Output the (x, y) coordinate of the center of the cell containing the given text.  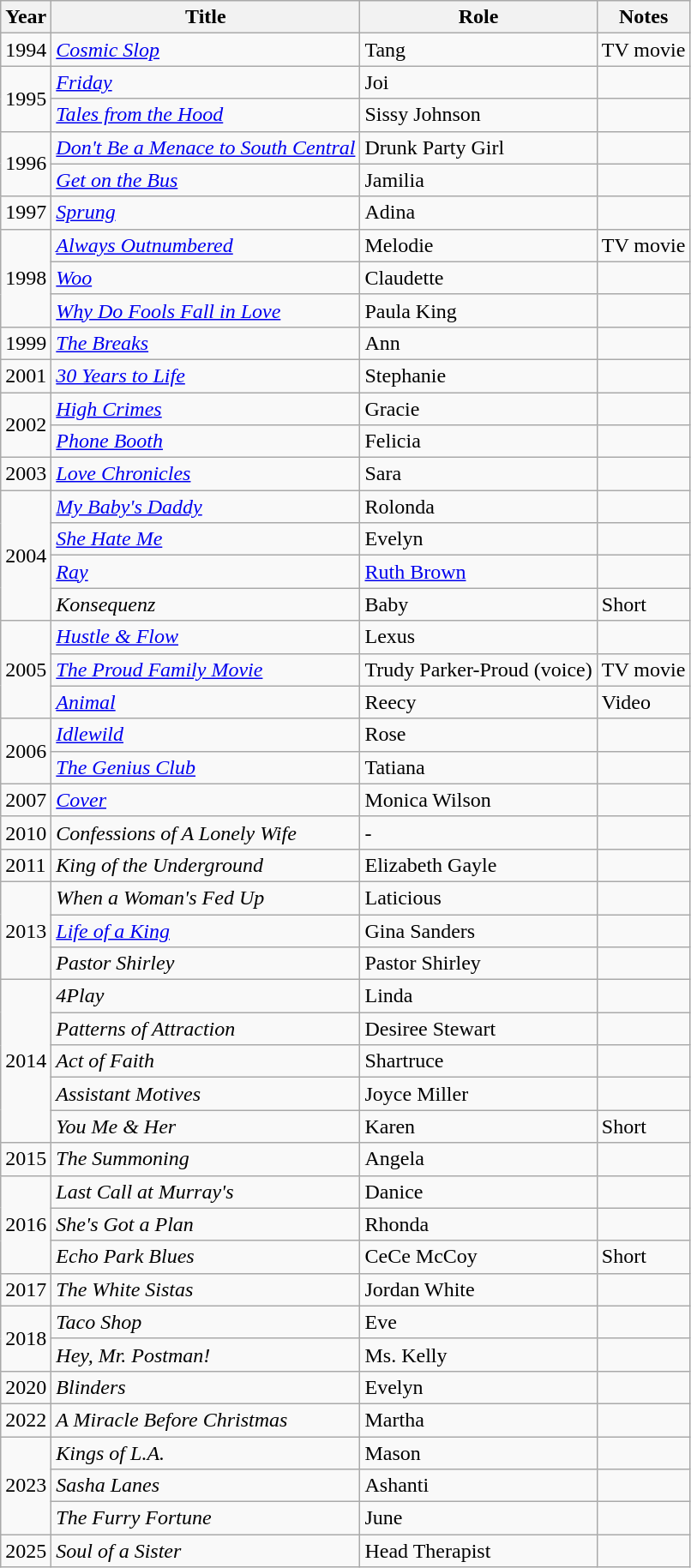
Title (206, 17)
Monica Wilson (478, 800)
Kings of L.A. (206, 1453)
Jamilia (478, 180)
The White Sistas (206, 1289)
Get on the Bus (206, 180)
Rhonda (478, 1224)
2004 (26, 556)
Soul of a Sister (206, 1551)
Last Call at Murray's (206, 1192)
Always Outnumbered (206, 245)
Phone Booth (206, 442)
Animal (206, 702)
Sissy Johnson (478, 115)
Blinders (206, 1387)
2011 (26, 865)
2018 (26, 1338)
Tang (478, 50)
2001 (26, 375)
The Genius Club (206, 767)
Gina Sanders (478, 930)
4Play (206, 996)
Love Chronicles (206, 474)
2014 (26, 1061)
1996 (26, 164)
Joi (478, 82)
Felicia (478, 442)
My Baby's Daddy (206, 507)
2010 (26, 832)
Konsequenz (206, 604)
Rolonda (478, 507)
- (478, 832)
2022 (26, 1420)
2013 (26, 930)
2006 (26, 751)
Ashanti (478, 1486)
2007 (26, 800)
The Furry Fortune (206, 1518)
King of the Underground (206, 865)
Baby (478, 604)
The Summoning (206, 1159)
Joyce Miller (478, 1094)
1999 (26, 343)
Shartruce (478, 1061)
Video (643, 702)
1994 (26, 50)
Desiree Stewart (478, 1029)
2023 (26, 1486)
Don't Be a Menace to South Central (206, 147)
2017 (26, 1289)
Why Do Fools Fall in Love (206, 310)
Gracie (478, 409)
2002 (26, 425)
Ann (478, 343)
Trudy Parker-Proud (voice) (478, 670)
The Proud Family Movie (206, 670)
Woo (206, 278)
A Miracle Before Christmas (206, 1420)
2015 (26, 1159)
1995 (26, 99)
You Me & Her (206, 1126)
Patterns of Attraction (206, 1029)
Role (478, 17)
Hustle & Flow (206, 637)
Adina (478, 213)
Mason (478, 1453)
Claudette (478, 278)
CeCe McCoy (478, 1257)
Rose (478, 735)
High Crimes (206, 409)
2020 (26, 1387)
Ray (206, 572)
Melodie (478, 245)
30 Years to Life (206, 375)
She's Got a Plan (206, 1224)
Stephanie (478, 375)
Friday (206, 82)
Drunk Party Girl (478, 147)
Taco Shop (206, 1322)
The Breaks (206, 343)
Laticious (478, 898)
2016 (26, 1224)
2025 (26, 1551)
Paula King (478, 310)
Linda (478, 996)
Act of Faith (206, 1061)
Year (26, 17)
2003 (26, 474)
Reecy (478, 702)
Elizabeth Gayle (478, 865)
Sara (478, 474)
Lexus (478, 637)
Danice (478, 1192)
Sprung (206, 213)
Ruth Brown (478, 572)
Angela (478, 1159)
Martha (478, 1420)
Notes (643, 17)
Confessions of A Lonely Wife (206, 832)
Jordan White (478, 1289)
Assistant Motives (206, 1094)
Tatiana (478, 767)
Idlewild (206, 735)
She Hate Me (206, 539)
1998 (26, 278)
Head Therapist (478, 1551)
Tales from the Hood (206, 115)
Cover (206, 800)
Hey, Mr. Postman! (206, 1355)
Cosmic Slop (206, 50)
June (478, 1518)
Eve (478, 1322)
1997 (26, 213)
Ms. Kelly (478, 1355)
When a Woman's Fed Up (206, 898)
Life of a King (206, 930)
Karen (478, 1126)
Echo Park Blues (206, 1257)
Sasha Lanes (206, 1486)
2005 (26, 670)
